Output the [x, y] coordinate of the center of the cell containing the given text.  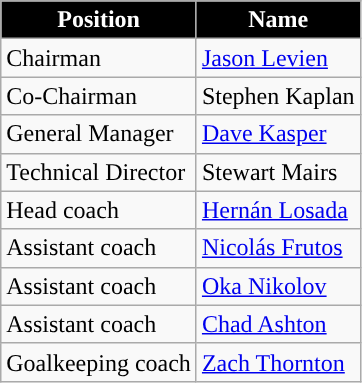
Stephen Kaplan [278, 96]
General Manager [99, 134]
Co-Chairman [99, 96]
Hernán Losada [278, 210]
Head coach [99, 210]
Name [278, 20]
Dave Kasper [278, 134]
Oka Nikolov [278, 286]
Chairman [99, 58]
Zach Thornton [278, 362]
Technical Director [99, 172]
Stewart Mairs [278, 172]
Chad Ashton [278, 324]
Position [99, 20]
Goalkeeping coach [99, 362]
Nicolás Frutos [278, 248]
Jason Levien [278, 58]
